Identify which cell holds the provided text, then report its (X, Y) central coordinate. 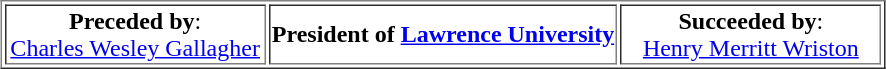
Succeeded by:Henry Merritt Wriston (750, 34)
President of Lawrence University (443, 34)
Preceded by:Charles Wesley Gallagher (136, 34)
